Find where the given text appears and provide that cell's center as (x, y) coordinate. 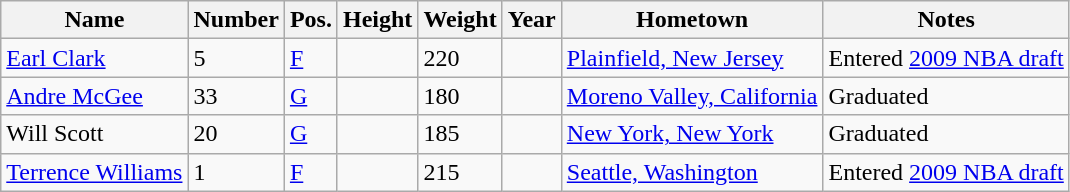
Terrence Williams (94, 172)
215 (460, 172)
Pos. (310, 20)
220 (460, 58)
Seattle, Washington (692, 172)
Will Scott (94, 134)
New York, New York (692, 134)
Height (377, 20)
33 (236, 96)
1 (236, 172)
Andre McGee (94, 96)
185 (460, 134)
Year (532, 20)
Earl Clark (94, 58)
Weight (460, 20)
Notes (946, 20)
Plainfield, New Jersey (692, 58)
Moreno Valley, California (692, 96)
Number (236, 20)
Name (94, 20)
20 (236, 134)
Hometown (692, 20)
5 (236, 58)
180 (460, 96)
